Capture the cell that displays the provided text and extract its [X, Y] central coordinate. 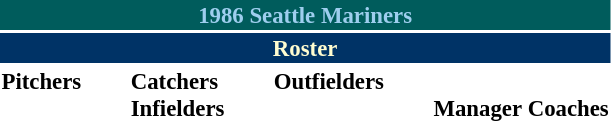
1986 Seattle Mariners [305, 15]
Roster [305, 48]
